Determine the [x, y] coordinate at the center of the cell enclosing the given text.  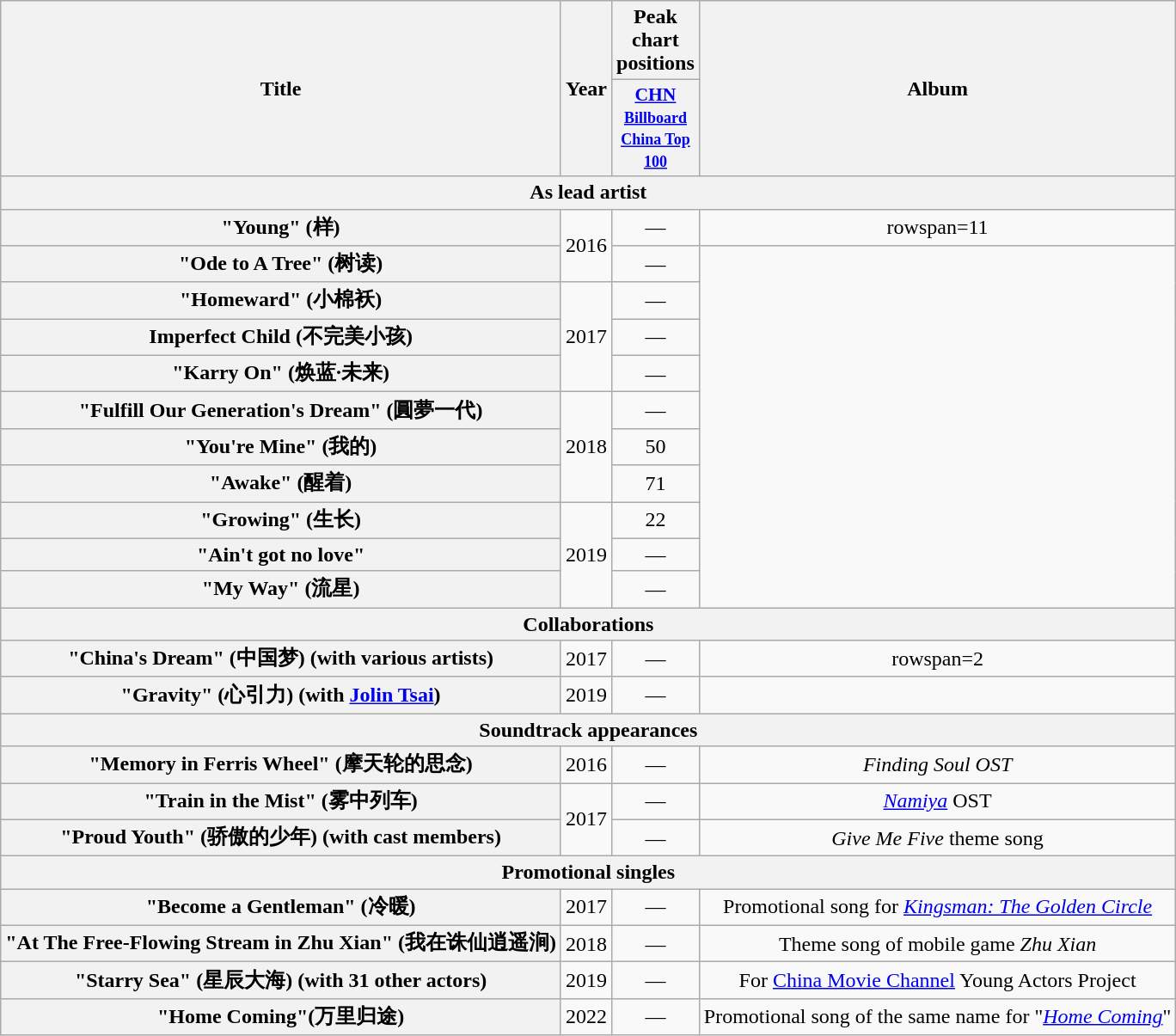
"Starry Sea" (星辰大海) (with 31 other actors) [281, 980]
Title [281, 89]
Soundtrack appearances [588, 730]
Finding Soul OST [937, 765]
Imperfect Child (不完美小孩) [281, 337]
"Become a Gentleman" (冷暖) [281, 908]
rowspan=11 [937, 227]
71 [656, 483]
Collaborations [588, 624]
"Homeward" (小棉袄) [281, 301]
"Home Coming"(万里归途) [281, 1016]
Promotional singles [588, 873]
"Ain't got no love" [281, 555]
Album [937, 89]
"Proud Youth" (骄傲的少年) (with cast members) [281, 837]
"Young" (样) [281, 227]
Theme song of mobile game Zhu Xian [937, 944]
Year [586, 89]
"Fulfill Our Generation's Dream" (圓夢一代) [281, 411]
For China Movie Channel Young Actors Project [937, 980]
Promotional song for Kingsman: The Golden Circle [937, 908]
"Karry On" (焕蓝·未来) [281, 373]
Namiya OST [937, 801]
Peak chart positions [656, 40]
"Awake" (醒着) [281, 483]
"China's Dream" (中国梦) (with various artists) [281, 659]
rowspan=2 [937, 659]
"Gravity" (心引力) (with Jolin Tsai) [281, 695]
"Growing" (生长) [281, 521]
"Memory in Ferris Wheel" (摩天轮的思念) [281, 765]
2022 [586, 1016]
22 [656, 521]
As lead artist [588, 193]
CHNBillboard China Top 100 [656, 128]
Promotional song of the same name for "Home Coming" [937, 1016]
50 [656, 447]
"My Way" (流星) [281, 590]
Give Me Five theme song [937, 837]
"Train in the Mist" (雾中列车) [281, 801]
"You're Mine" (我的) [281, 447]
"At The Free-Flowing Stream in Zhu Xian" (我在诛仙逍遥涧) [281, 944]
"Ode to A Tree" (树读) [281, 265]
